Output the [x, y] coordinate of the center of the cell containing the given text.  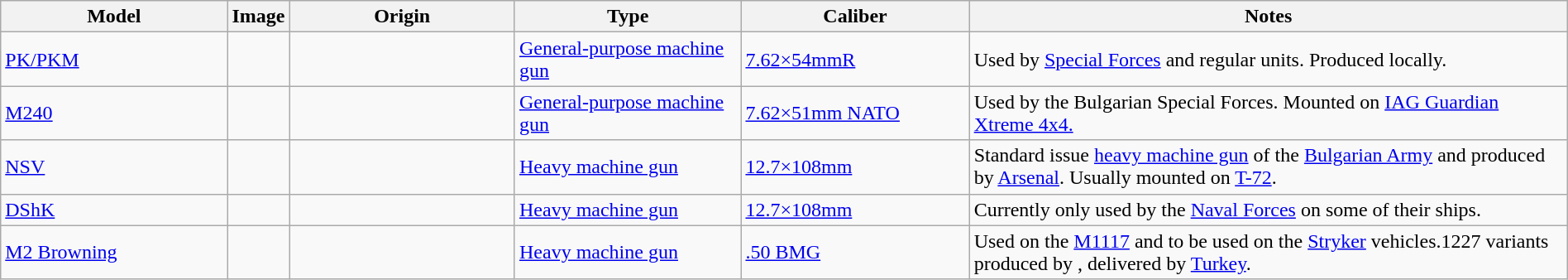
.50 BMG [855, 252]
7.62×51mm NATO [855, 113]
Caliber [855, 17]
PK/PKM [114, 60]
M2 Browning [114, 252]
M240 [114, 113]
Used by Special Forces and regular units. Produced locally. [1269, 60]
DShK [114, 210]
Currently only used by the Naval Forces on some of their ships. [1269, 210]
Origin [402, 17]
Type [627, 17]
Model [114, 17]
Notes [1269, 17]
Image [258, 17]
Used by the Bulgarian Special Forces. Mounted on IAG Guardian Xtreme 4x4. [1269, 113]
NSV [114, 167]
Used on the M1117 and to be used on the Stryker vehicles.1227 variants produced by , delivered by Turkey. [1269, 252]
7.62×54mmR [855, 60]
Standard issue heavy machine gun of the Bulgarian Army and produced by Arsenal. Usually mounted on T-72. [1269, 167]
